Determine the (X, Y) coordinate at the center of the cell enclosing the given text.  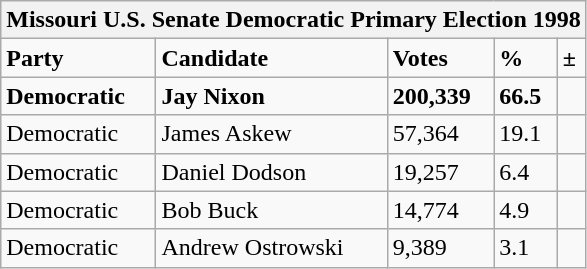
4.9 (526, 210)
% (526, 58)
3.1 (526, 248)
6.4 (526, 172)
Party (78, 58)
Candidate (272, 58)
57,364 (440, 134)
Bob Buck (272, 210)
Votes (440, 58)
Andrew Ostrowski (272, 248)
66.5 (526, 96)
14,774 (440, 210)
Daniel Dodson (272, 172)
200,339 (440, 96)
± (572, 58)
James Askew (272, 134)
Missouri U.S. Senate Democratic Primary Election 1998 (294, 20)
19,257 (440, 172)
Jay Nixon (272, 96)
9,389 (440, 248)
19.1 (526, 134)
